Return the (x, y) coordinate for the center point of the cell that contains the specified text.  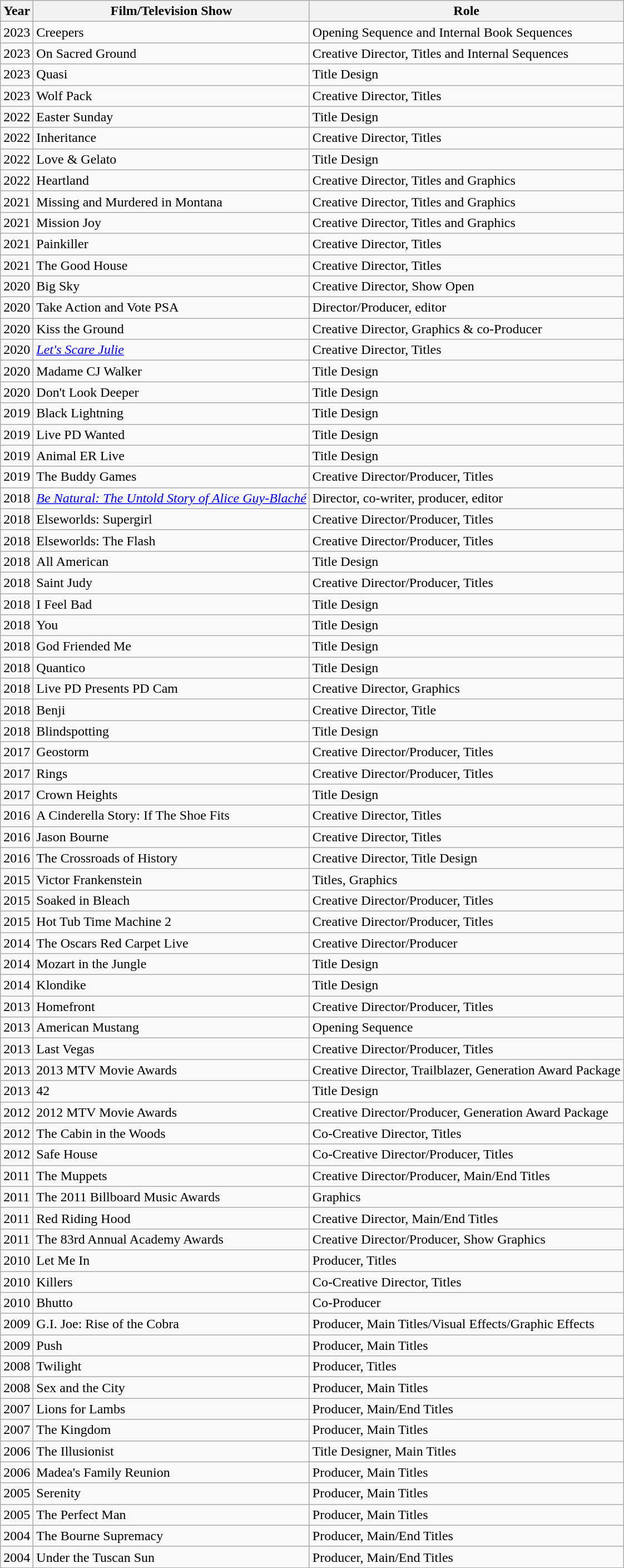
Mozart in the Jungle (171, 964)
Homefront (171, 1007)
Role (466, 11)
Graphics (466, 1197)
Soaked in Bleach (171, 900)
Inheritance (171, 138)
The Bourne Supremacy (171, 1536)
Opening Sequence and Internal Book Sequences (466, 32)
Serenity (171, 1493)
Creative Director, Trailblazer, Generation Award Package (466, 1070)
Lions for Lambs (171, 1409)
The 83rd Annual Academy Awards (171, 1239)
Klondike (171, 985)
Elseworlds: Supergirl (171, 519)
Love & Gelato (171, 159)
The Cabin in the Woods (171, 1133)
Creative Director, Graphics & co-Producer (466, 329)
I Feel Bad (171, 604)
Bhutto (171, 1303)
Rings (171, 773)
God Friended Me (171, 647)
Sex and the City (171, 1388)
Creative Director, Title (466, 710)
Producer, Main Titles/Visual Effects/Graphic Effects (466, 1324)
Red Riding Hood (171, 1218)
Take Action and Vote PSA (171, 308)
Co-Creative Director/Producer, Titles (466, 1155)
Elseworlds: The Flash (171, 540)
The Crossroads of History (171, 858)
You (171, 625)
Creative Director, Show Open (466, 287)
American Mustang (171, 1028)
Easter Sunday (171, 117)
Creative Director, Main/End Titles (466, 1218)
Let Me In (171, 1260)
Be Natural: The Untold Story of Alice Guy-Blaché (171, 498)
Victor Frankenstein (171, 879)
Madea's Family Reunion (171, 1472)
Jason Bourne (171, 837)
All American (171, 561)
Creative Director/Producer, Main/End Titles (466, 1176)
Don't Look Deeper (171, 392)
Madame CJ Walker (171, 371)
Quasi (171, 75)
Under the Tuscan Sun (171, 1557)
Hot Tub Time Machine 2 (171, 921)
Director, co-writer, producer, editor (466, 498)
The Perfect Man (171, 1515)
Creative Director, Graphics (466, 689)
G.I. Joe: Rise of the Cobra (171, 1324)
Director/Producer, editor (466, 308)
Black Lightning (171, 413)
Kiss the Ground (171, 329)
Twilight (171, 1367)
The Kingdom (171, 1430)
The Oscars Red Carpet Live (171, 943)
Creative Director/Producer (466, 943)
On Sacred Ground (171, 53)
Push (171, 1345)
42 (171, 1091)
Safe House (171, 1155)
Live PD Presents PD Cam (171, 689)
Missing and Murdered in Montana (171, 201)
The Buddy Games (171, 477)
Creative Director, Title Design (466, 858)
Geostorm (171, 752)
Wolf Pack (171, 96)
Benji (171, 710)
Let's Scare Julie (171, 350)
Blindspotting (171, 731)
The 2011 Billboard Music Awards (171, 1197)
Heartland (171, 180)
Co-Producer (466, 1303)
The Muppets (171, 1176)
Titles, Graphics (466, 879)
Film/Television Show (171, 11)
Live PD Wanted (171, 435)
Mission Joy (171, 223)
A Cinderella Story: If The Shoe Fits (171, 816)
Creative Director/Producer, Generation Award Package (466, 1112)
Creative Director, Titles and Internal Sequences (466, 53)
Big Sky (171, 287)
2013 MTV Movie Awards (171, 1070)
The Good House (171, 265)
Crown Heights (171, 795)
Killers (171, 1281)
2012 MTV Movie Awards (171, 1112)
Animal ER Live (171, 456)
Creepers (171, 32)
Year (17, 11)
The Illusionist (171, 1451)
Painkiller (171, 244)
Last Vegas (171, 1049)
Creative Director/Producer, Show Graphics (466, 1239)
Quantico (171, 668)
Opening Sequence (466, 1028)
Saint Judy (171, 583)
Title Designer, Main Titles (466, 1451)
